Scan for the cell matching the given text and deliver its [x, y] coordinate at center. 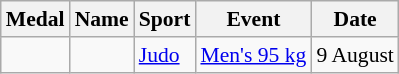
Name [102, 19]
9 August [354, 55]
Men's 95 kg [253, 55]
Medal [36, 19]
Judo [165, 55]
Date [354, 19]
Event [253, 19]
Sport [165, 19]
